Return [x, y] of the center of cell containing provided text 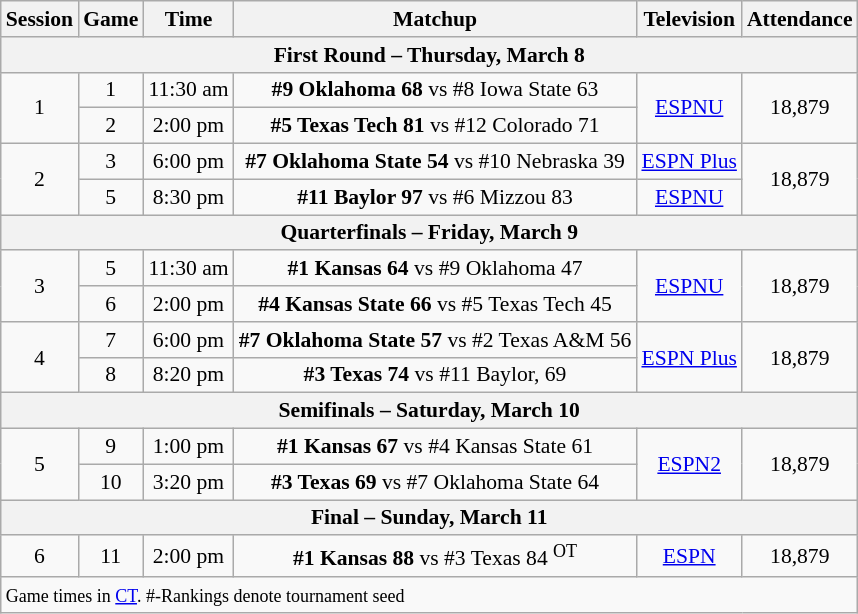
#1 Kansas 88 vs #3 Texas 84 OT [436, 556]
ESPN [689, 556]
Semifinals – Saturday, March 10 [430, 411]
#5 Texas Tech 81 vs #12 Colorado 71 [436, 126]
#1 Kansas 67 vs #4 Kansas State 61 [436, 447]
Final – Sunday, March 11 [430, 518]
#9 Oklahoma 68 vs #8 Iowa State 63 [436, 90]
7 [110, 340]
Game [110, 19]
#1 Kansas 64 vs #9 Oklahoma 47 [436, 269]
11 [110, 556]
#7 Oklahoma State 54 vs #10 Nebraska 39 [436, 162]
4 [40, 358]
#3 Texas 74 vs #11 Baylor, 69 [436, 375]
#11 Baylor 97 vs #6 Mizzou 83 [436, 197]
#3 Texas 69 vs #7 Oklahoma State 64 [436, 482]
Session [40, 19]
Attendance [800, 19]
First Round – Thursday, March 8 [430, 55]
#4 Kansas State 66 vs #5 Texas Tech 45 [436, 304]
9 [110, 447]
Game times in CT. #-Rankings denote tournament seed [430, 595]
3:20 pm [188, 482]
Quarterfinals – Friday, March 9 [430, 233]
8:30 pm [188, 197]
#7 Oklahoma State 57 vs #2 Texas A&M 56 [436, 340]
Television [689, 19]
Time [188, 19]
8:20 pm [188, 375]
ESPN2 [689, 464]
1:00 pm [188, 447]
Matchup [436, 19]
10 [110, 482]
8 [110, 375]
